Return the [x, y] coordinate for the center point of the cell that contains the specified text.  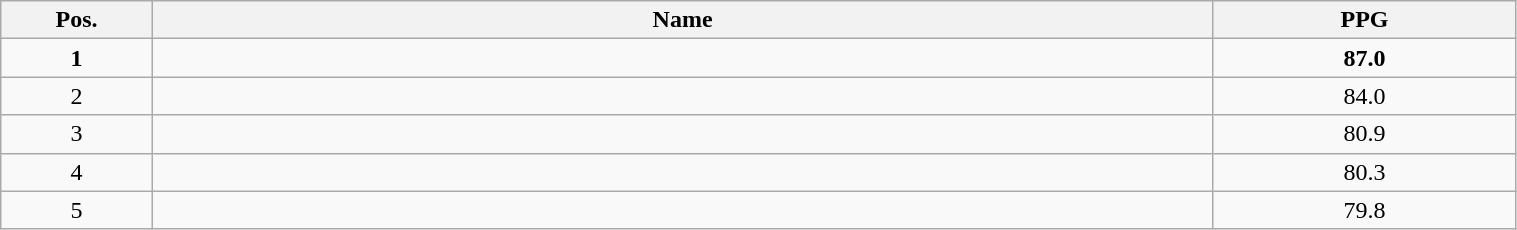
80.9 [1364, 134]
PPG [1364, 20]
1 [77, 58]
79.8 [1364, 210]
5 [77, 210]
Pos. [77, 20]
2 [77, 96]
4 [77, 172]
87.0 [1364, 58]
84.0 [1364, 96]
Name [682, 20]
3 [77, 134]
80.3 [1364, 172]
